Scan for the cell matching the given text and deliver its (x, y) coordinate at center. 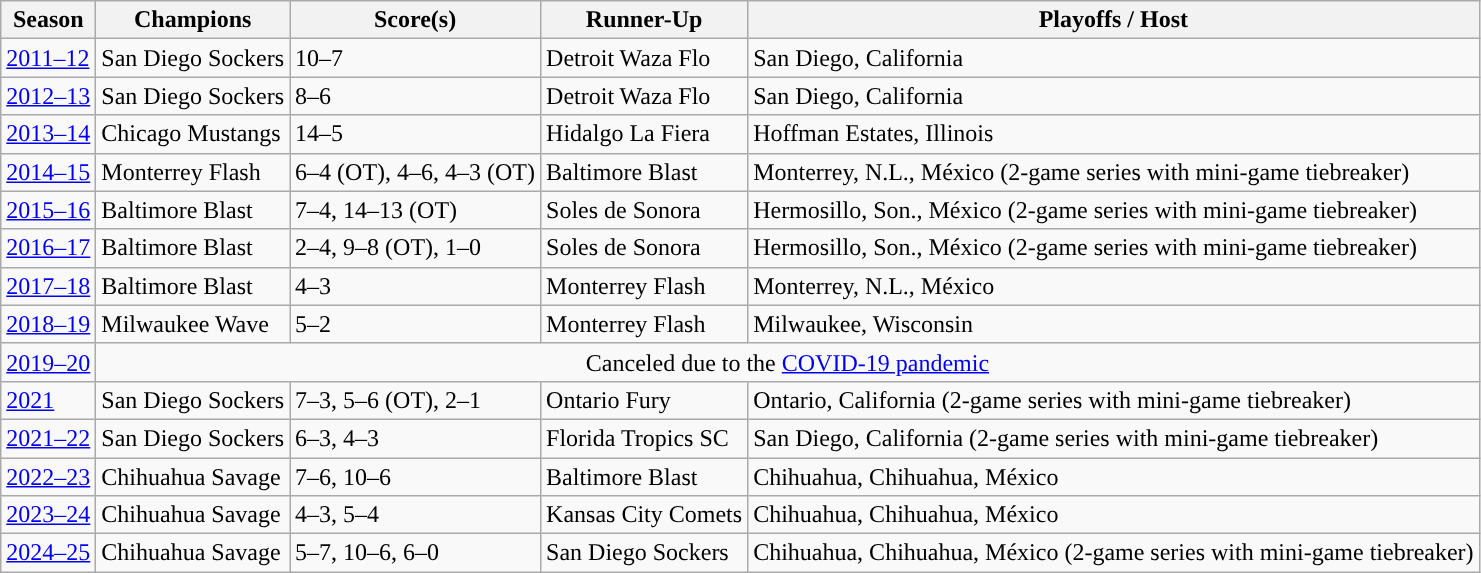
14–5 (416, 134)
2018–19 (48, 324)
Playoffs / Host (1114, 20)
2022–23 (48, 477)
Florida Tropics SC (644, 438)
Hoffman Estates, Illinois (1114, 134)
2021 (48, 400)
Champions (193, 20)
Monterrey, N.L., México (1114, 286)
Ontario Fury (644, 400)
Season (48, 20)
7–6, 10–6 (416, 477)
2019–20 (48, 362)
Chicago Mustangs (193, 134)
Monterrey, N.L., México (2-game series with mini-game tiebreaker) (1114, 172)
4–3 (416, 286)
2–4, 9–8 (OT), 1–0 (416, 248)
Canceled due to the COVID-19 pandemic (788, 362)
10–7 (416, 58)
7–3, 5–6 (OT), 2–1 (416, 400)
6–4 (OT), 4–6, 4–3 (OT) (416, 172)
Hidalgo La Fiera (644, 134)
5–7, 10–6, 6–0 (416, 553)
2023–24 (48, 515)
Ontario, California (2-game series with mini-game tiebreaker) (1114, 400)
4–3, 5–4 (416, 515)
Chihuahua, Chihuahua, México (2-game series with mini-game tiebreaker) (1114, 553)
2016–17 (48, 248)
7–4, 14–13 (OT) (416, 210)
8–6 (416, 96)
2014–15 (48, 172)
2024–25 (48, 553)
2021–22 (48, 438)
2015–16 (48, 210)
6–3, 4–3 (416, 438)
Score(s) (416, 20)
2011–12 (48, 58)
Runner-Up (644, 20)
San Diego, California (2-game series with mini-game tiebreaker) (1114, 438)
5–2 (416, 324)
2017–18 (48, 286)
Kansas City Comets (644, 515)
Milwaukee, Wisconsin (1114, 324)
2013–14 (48, 134)
Milwaukee Wave (193, 324)
2012–13 (48, 96)
